Capture the cell that displays the provided text and extract its [x, y] central coordinate. 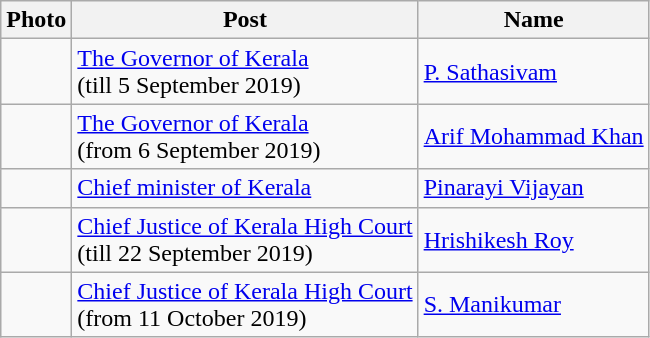
Chief Justice of Kerala High Court(till 22 September 2019) [245, 240]
Pinarayi Vijayan [534, 188]
Chief minister of Kerala [245, 188]
Chief Justice of Kerala High Court(from 11 October 2019) [245, 304]
S. Manikumar [534, 304]
Hrishikesh Roy [534, 240]
Name [534, 20]
P. Sathasivam [534, 72]
Photo [36, 20]
Post [245, 20]
Arif Mohammad Khan [534, 136]
The Governor of Kerala(till 5 September 2019) [245, 72]
The Governor of Kerala(from 6 September 2019) [245, 136]
